Search for the cell housing the specified text and yield its (X, Y) center coordinate. 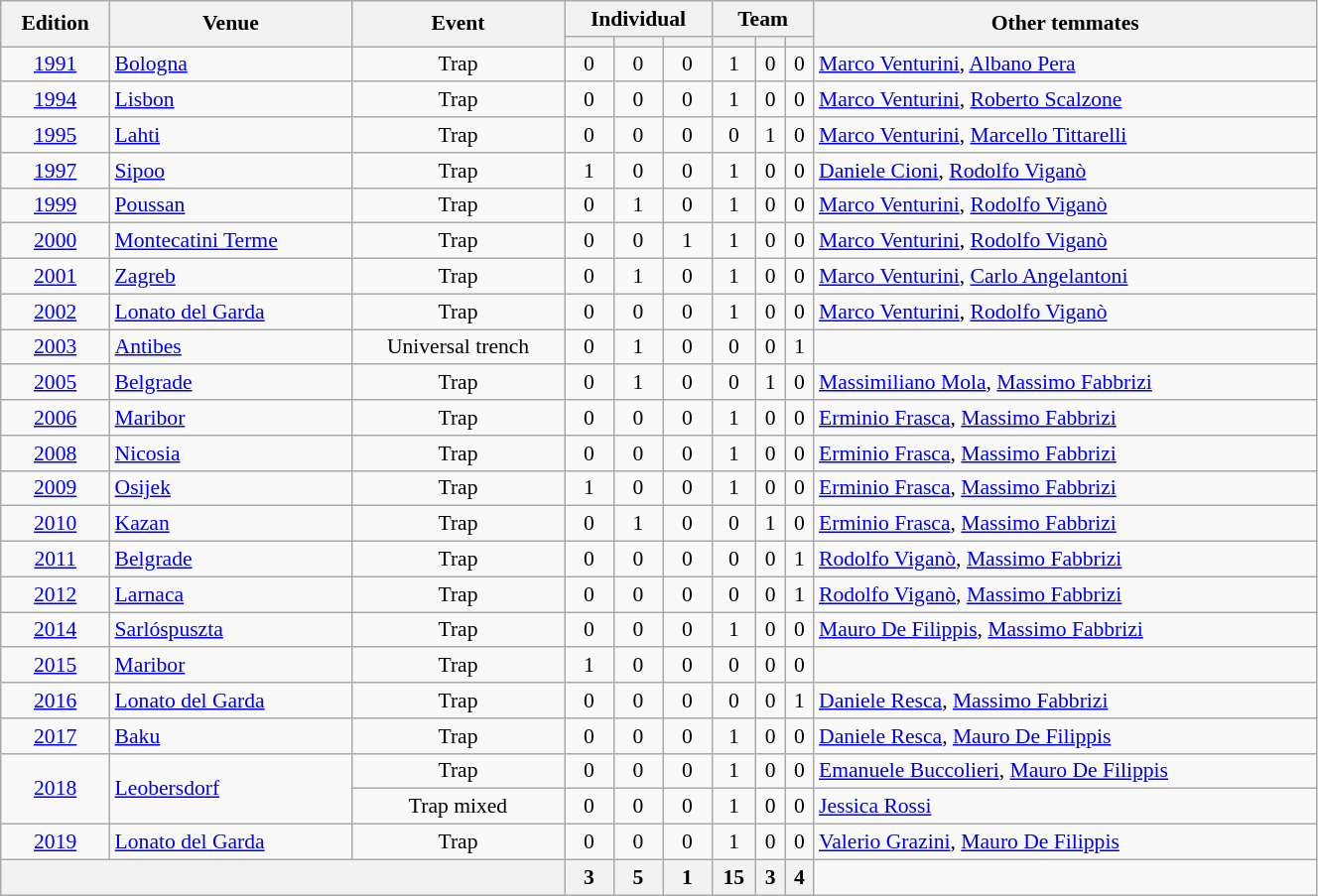
Daniele Resca, Massimo Fabbrizi (1065, 701)
1999 (56, 205)
Leobersdorf (231, 788)
1997 (56, 171)
2012 (56, 594)
Mauro De Filippis, Massimo Fabbrizi (1065, 630)
1994 (56, 100)
Event (458, 24)
2019 (56, 842)
Larnaca (231, 594)
15 (733, 877)
4 (800, 877)
Bologna (231, 64)
Poussan (231, 205)
Osijek (231, 488)
Trap mixed (458, 807)
Kazan (231, 524)
Marco Venturini, Carlo Angelantoni (1065, 277)
Antibes (231, 347)
Venue (231, 24)
Daniele Cioni, Rodolfo Viganò (1065, 171)
Baku (231, 736)
Other temmates (1065, 24)
Montecatini Terme (231, 241)
1995 (56, 135)
2016 (56, 701)
2014 (56, 630)
Marco Venturini, Albano Pera (1065, 64)
Sipoo (231, 171)
2010 (56, 524)
Universal trench (458, 347)
Massimiliano Mola, Massimo Fabbrizi (1065, 383)
2017 (56, 736)
5 (637, 877)
2018 (56, 788)
Valerio Grazini, Mauro De Filippis (1065, 842)
Edition (56, 24)
Daniele Resca, Mauro De Filippis (1065, 736)
Sarlóspuszta (231, 630)
Team (762, 19)
2000 (56, 241)
Marco Venturini, Marcello Tittarelli (1065, 135)
2006 (56, 418)
2005 (56, 383)
2003 (56, 347)
Lahti (231, 135)
Emanuele Buccolieri, Mauro De Filippis (1065, 771)
Individual (638, 19)
Marco Venturini, Roberto Scalzone (1065, 100)
Jessica Rossi (1065, 807)
2002 (56, 312)
Nicosia (231, 453)
2011 (56, 560)
2001 (56, 277)
Lisbon (231, 100)
2008 (56, 453)
2015 (56, 666)
1991 (56, 64)
Zagreb (231, 277)
2009 (56, 488)
